Scan for the cell matching the given text and deliver its (X, Y) coordinate at center. 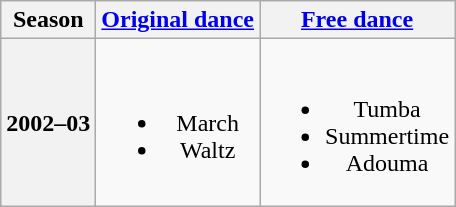
MarchWaltz (178, 122)
2002–03 (48, 122)
Original dance (178, 20)
Tumba Summertime Adouma (358, 122)
Season (48, 20)
Free dance (358, 20)
